Return the (x, y) coordinate for the center point of the cell that contains the specified text.  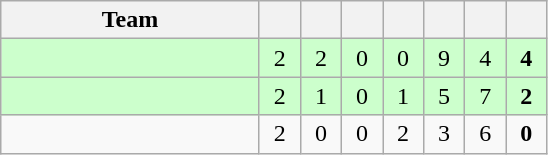
7 (486, 96)
Team (130, 20)
5 (444, 96)
6 (486, 134)
3 (444, 134)
9 (444, 58)
